For the text-containing cell, return its midpoint in (x, y) coordinate format. 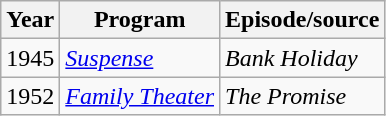
Family Theater (140, 96)
The Promise (302, 96)
Program (140, 20)
1945 (30, 58)
Suspense (140, 58)
Episode/source (302, 20)
1952 (30, 96)
Bank Holiday (302, 58)
Year (30, 20)
